From the cell containing the given text, extract its center point as [X, Y] coordinate. 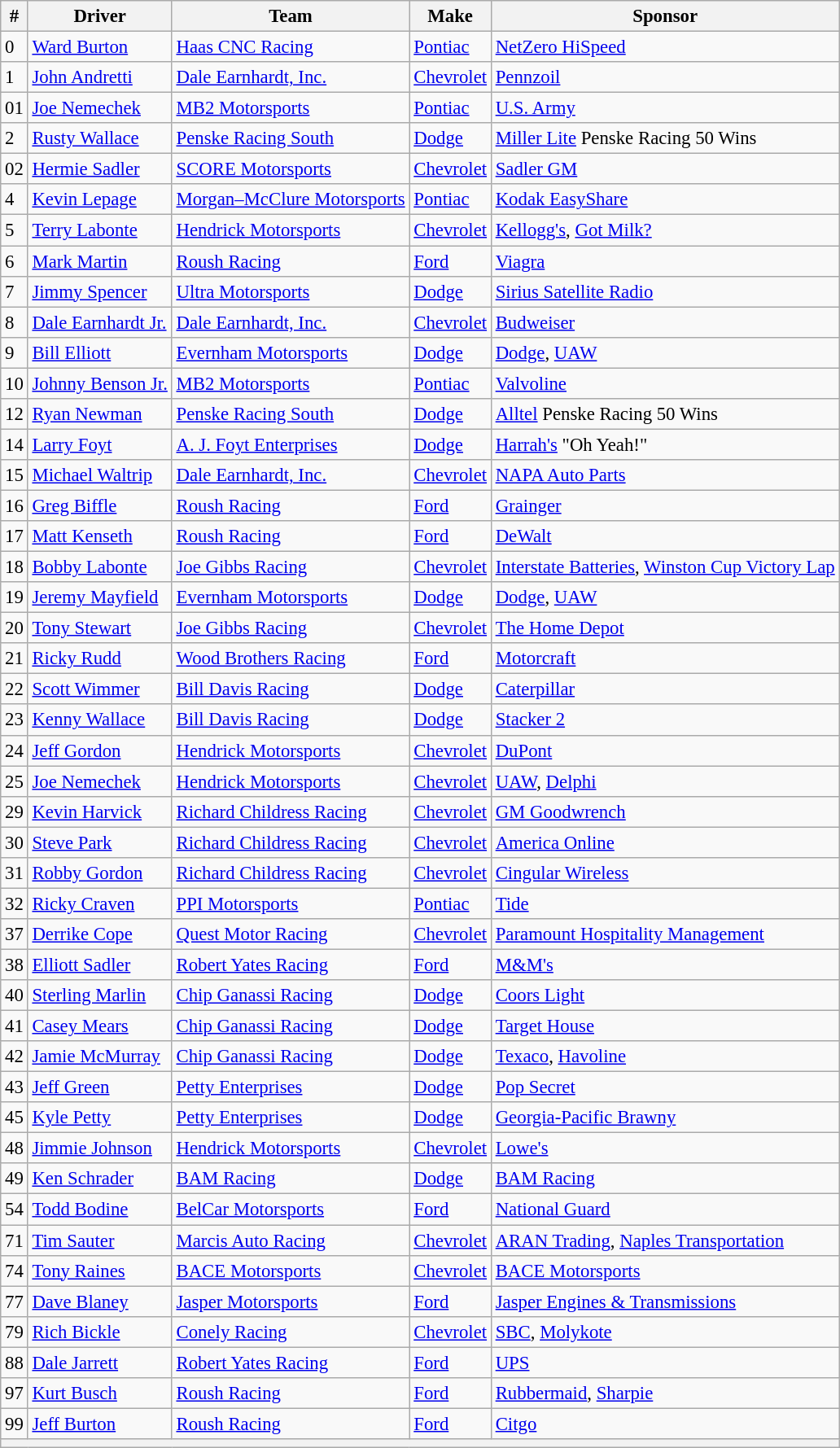
SBC, Molykote [665, 1332]
Robby Gordon [99, 873]
Casey Mears [99, 1026]
9 [15, 352]
DeWalt [665, 536]
Target House [665, 1026]
Terry Labonte [99, 230]
M&M's [665, 965]
19 [15, 597]
1 [15, 77]
01 [15, 108]
Ultra Motorsports [291, 291]
12 [15, 414]
Texaco, Havoline [665, 1056]
Michael Waltrip [99, 475]
NAPA Auto Parts [665, 475]
17 [15, 536]
29 [15, 811]
43 [15, 1087]
Jasper Motorsports [291, 1301]
79 [15, 1332]
Jeremy Mayfield [99, 597]
Stacker 2 [665, 720]
Kellogg's, Got Milk? [665, 230]
Dale Jarrett [99, 1363]
Driver [99, 16]
14 [15, 444]
Derrike Cope [99, 934]
74 [15, 1271]
Dave Blaney [99, 1301]
Make [450, 16]
Tony Stewart [99, 628]
23 [15, 720]
32 [15, 903]
49 [15, 1179]
24 [15, 750]
0 [15, 47]
54 [15, 1210]
NetZero HiSpeed [665, 47]
Matt Kenseth [99, 536]
UAW, Delphi [665, 781]
Jeff Green [99, 1087]
Tony Raines [99, 1271]
Sterling Marlin [99, 995]
7 [15, 291]
Ricky Rudd [99, 658]
48 [15, 1148]
31 [15, 873]
30 [15, 842]
National Guard [665, 1210]
21 [15, 658]
Jeff Gordon [99, 750]
5 [15, 230]
Caterpillar [665, 689]
99 [15, 1424]
Pop Secret [665, 1087]
2 [15, 138]
Larry Foyt [99, 444]
Ryan Newman [99, 414]
Jamie McMurray [99, 1056]
Lowe's [665, 1148]
18 [15, 567]
20 [15, 628]
25 [15, 781]
Dale Earnhardt Jr. [99, 322]
PPI Motorsports [291, 903]
41 [15, 1026]
Ricky Craven [99, 903]
22 [15, 689]
Sponsor [665, 16]
Kenny Wallace [99, 720]
Kyle Petty [99, 1118]
Quest Motor Racing [291, 934]
4 [15, 199]
Budweiser [665, 322]
Scott Wimmer [99, 689]
71 [15, 1240]
Viagra [665, 261]
Steve Park [99, 842]
Motorcraft [665, 658]
Marcis Auto Racing [291, 1240]
77 [15, 1301]
88 [15, 1363]
37 [15, 934]
America Online [665, 842]
Citgo [665, 1424]
A. J. Foyt Enterprises [291, 444]
Georgia-Pacific Brawny [665, 1118]
Hermie Sadler [99, 169]
Ward Burton [99, 47]
Wood Brothers Racing [291, 658]
DuPont [665, 750]
Kodak EasyShare [665, 199]
16 [15, 505]
Tide [665, 903]
Jeff Burton [99, 1424]
8 [15, 322]
Team [291, 16]
40 [15, 995]
Bill Elliott [99, 352]
Kurt Busch [99, 1393]
Jimmy Spencer [99, 291]
Alltel Penske Racing 50 Wins [665, 414]
Kevin Lepage [99, 199]
Pennzoil [665, 77]
Ken Schrader [99, 1179]
10 [15, 383]
15 [15, 475]
Bobby Labonte [99, 567]
Tim Sauter [99, 1240]
Rubbermaid, Sharpie [665, 1393]
Rich Bickle [99, 1332]
Mark Martin [99, 261]
Rusty Wallace [99, 138]
ARAN Trading, Naples Transportation [665, 1240]
6 [15, 261]
02 [15, 169]
The Home Depot [665, 628]
Coors Light [665, 995]
Sirius Satellite Radio [665, 291]
Todd Bodine [99, 1210]
Valvoline [665, 383]
Morgan–McClure Motorsports [291, 199]
BelCar Motorsports [291, 1210]
Haas CNC Racing [291, 47]
Johnny Benson Jr. [99, 383]
45 [15, 1118]
Jimmie Johnson [99, 1148]
Sadler GM [665, 169]
Interstate Batteries, Winston Cup Victory Lap [665, 567]
42 [15, 1056]
Kevin Harvick [99, 811]
Harrah's "Oh Yeah!" [665, 444]
Cingular Wireless [665, 873]
97 [15, 1393]
SCORE Motorsports [291, 169]
Greg Biffle [99, 505]
Jasper Engines & Transmissions [665, 1301]
38 [15, 965]
# [15, 16]
GM Goodwrench [665, 811]
Elliott Sadler [99, 965]
John Andretti [99, 77]
Grainger [665, 505]
U.S. Army [665, 108]
Miller Lite Penske Racing 50 Wins [665, 138]
Conely Racing [291, 1332]
Paramount Hospitality Management [665, 934]
UPS [665, 1363]
